Detect which cell encompasses the target text, then output its (x, y) center coordinate. 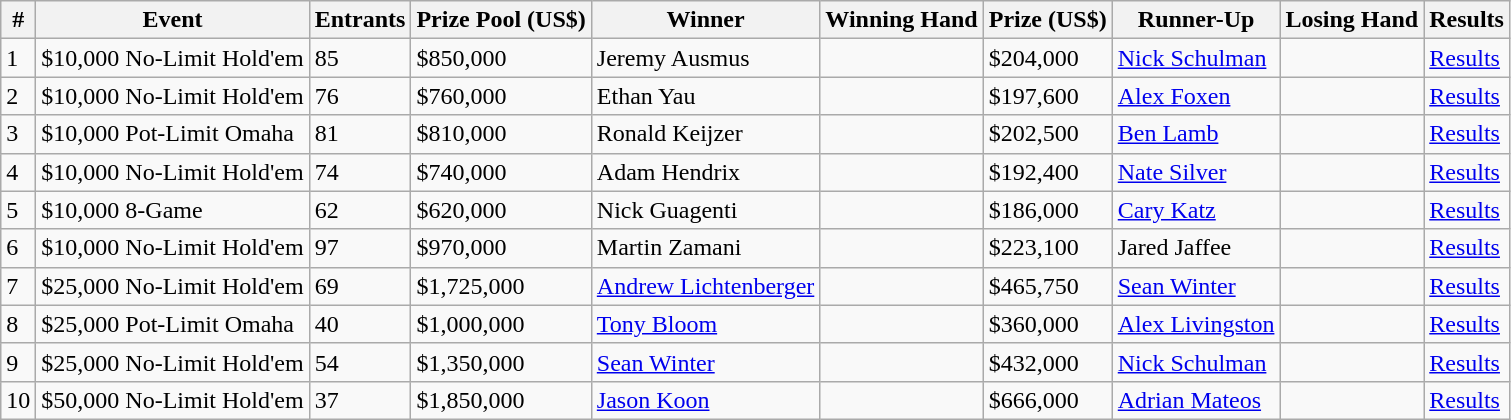
37 (360, 400)
62 (360, 210)
Tony Bloom (706, 324)
Winning Hand (902, 20)
74 (360, 172)
# (18, 20)
7 (18, 286)
$465,750 (1048, 286)
$970,000 (501, 248)
$25,000 Pot-Limit Omaha (172, 324)
$192,400 (1048, 172)
Nick Guagenti (706, 210)
69 (360, 286)
$620,000 (501, 210)
Alex Foxen (1196, 96)
Alex Livingston (1196, 324)
Cary Katz (1196, 210)
97 (360, 248)
$432,000 (1048, 362)
4 (18, 172)
Andrew Lichtenberger (706, 286)
$666,000 (1048, 400)
Jeremy Ausmus (706, 58)
$202,500 (1048, 134)
$186,000 (1048, 210)
6 (18, 248)
$1,000,000 (501, 324)
$223,100 (1048, 248)
Runner-Up (1196, 20)
8 (18, 324)
$1,850,000 (501, 400)
$740,000 (501, 172)
Event (172, 20)
$1,725,000 (501, 286)
Losing Hand (1352, 20)
Adam Hendrix (706, 172)
Entrants (360, 20)
Jared Jaffee (1196, 248)
Jason Koon (706, 400)
$10,000 Pot-Limit Omaha (172, 134)
76 (360, 96)
$1,350,000 (501, 362)
Winner (706, 20)
10 (18, 400)
Martin Zamani (706, 248)
$810,000 (501, 134)
$197,600 (1048, 96)
2 (18, 96)
1 (18, 58)
Ethan Yau (706, 96)
Nate Silver (1196, 172)
$850,000 (501, 58)
54 (360, 362)
Prize (US$) (1048, 20)
Ben Lamb (1196, 134)
Prize Pool (US$) (501, 20)
Ronald Keijzer (706, 134)
Adrian Mateos (1196, 400)
$10,000 8-Game (172, 210)
$360,000 (1048, 324)
9 (18, 362)
5 (18, 210)
$204,000 (1048, 58)
3 (18, 134)
$760,000 (501, 96)
85 (360, 58)
40 (360, 324)
$50,000 No-Limit Hold'em (172, 400)
81 (360, 134)
